Provide the (X, Y) coordinate of the cell's center where the given text is located.  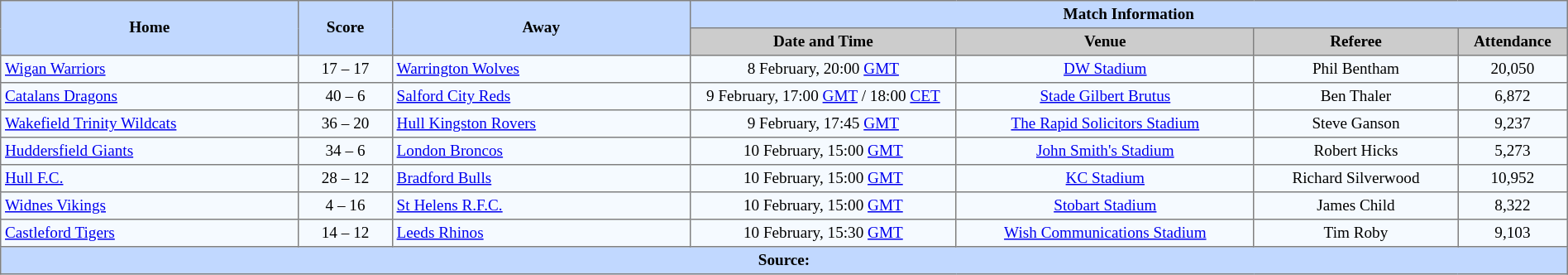
Tim Roby (1355, 234)
Attendance (1513, 41)
James Child (1355, 205)
17 – 17 (346, 70)
Match Information (1128, 15)
34 – 6 (346, 151)
Ben Thaler (1355, 96)
Warrington Wolves (541, 70)
Score (346, 28)
10 February, 15:30 GMT (823, 234)
6,872 (1513, 96)
Wigan Warriors (150, 70)
Wakefield Trinity Wildcats (150, 124)
Stade Gilbert Brutus (1105, 96)
Venue (1105, 41)
London Broncos (541, 151)
KC Stadium (1105, 179)
Leeds Rhinos (541, 234)
9 February, 17:00 GMT / 18:00 CET (823, 96)
Catalans Dragons (150, 96)
Steve Ganson (1355, 124)
5,273 (1513, 151)
10,952 (1513, 179)
Referee (1355, 41)
DW Stadium (1105, 70)
Bradford Bulls (541, 179)
14 – 12 (346, 234)
St Helens R.F.C. (541, 205)
20,050 (1513, 70)
Date and Time (823, 41)
8 February, 20:00 GMT (823, 70)
Source: (784, 260)
Home (150, 28)
9,103 (1513, 234)
Away (541, 28)
Richard Silverwood (1355, 179)
Stobart Stadium (1105, 205)
Hull Kingston Rovers (541, 124)
Robert Hicks (1355, 151)
The Rapid Solicitors Stadium (1105, 124)
Huddersfield Giants (150, 151)
Widnes Vikings (150, 205)
8,322 (1513, 205)
Phil Bentham (1355, 70)
John Smith's Stadium (1105, 151)
Castleford Tigers (150, 234)
40 – 6 (346, 96)
Hull F.C. (150, 179)
36 – 20 (346, 124)
9 February, 17:45 GMT (823, 124)
Salford City Reds (541, 96)
9,237 (1513, 124)
28 – 12 (346, 179)
Wish Communications Stadium (1105, 234)
4 – 16 (346, 205)
